Pinpoint the cell where the given text exists, returning its (X, Y) midpoint coordinate. 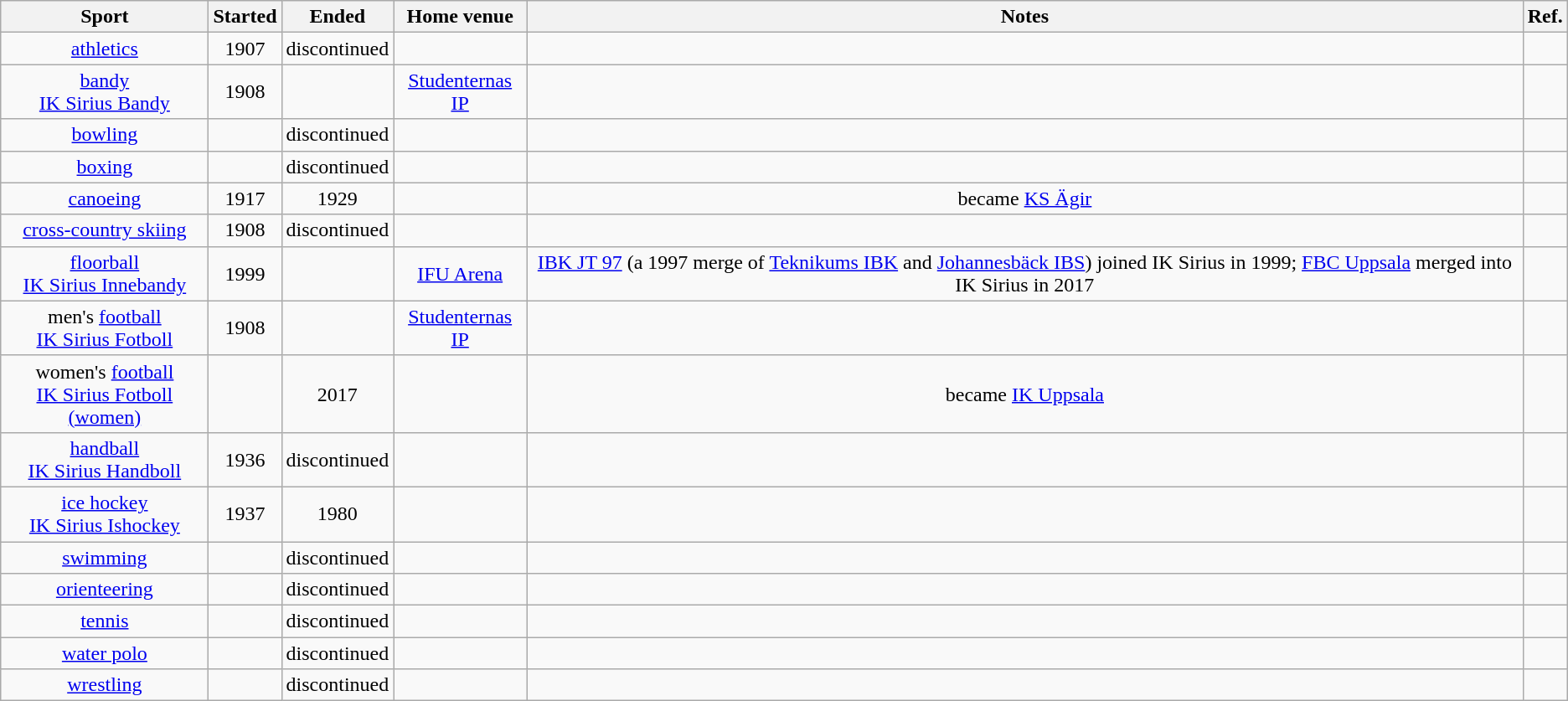
Ended (338, 17)
Notes (1025, 17)
women's footballIK Sirius Fotboll (women) (105, 394)
1980 (338, 514)
men's footballIK Sirius Fotboll (105, 328)
boxing (105, 167)
handballIK Sirius Handboll (105, 459)
Home venue (461, 17)
athletics (105, 49)
water polo (105, 653)
floorballIK Sirius Innebandy (105, 273)
Ref. (1545, 17)
1907 (245, 49)
tennis (105, 621)
2017 (338, 394)
became KS Ägir (1025, 198)
bandyIK Sirius Bandy (105, 92)
IBK JT 97 (a 1997 merge of Teknikums IBK and Johannesbäck IBS) joined IK Sirius in 1999; FBC Uppsala merged into IK Sirius in 2017 (1025, 273)
1929 (338, 198)
ice hockeyIK Sirius Ishockey (105, 514)
1999 (245, 273)
1937 (245, 514)
swimming (105, 557)
IFU Arena (461, 273)
cross-country skiing (105, 230)
bowling (105, 135)
1936 (245, 459)
became IK Uppsala (1025, 394)
orienteering (105, 590)
Started (245, 17)
canoeing (105, 198)
wrestling (105, 685)
1917 (245, 198)
Sport (105, 17)
